Locate the cell with the specified text and output its [X, Y] center coordinate. 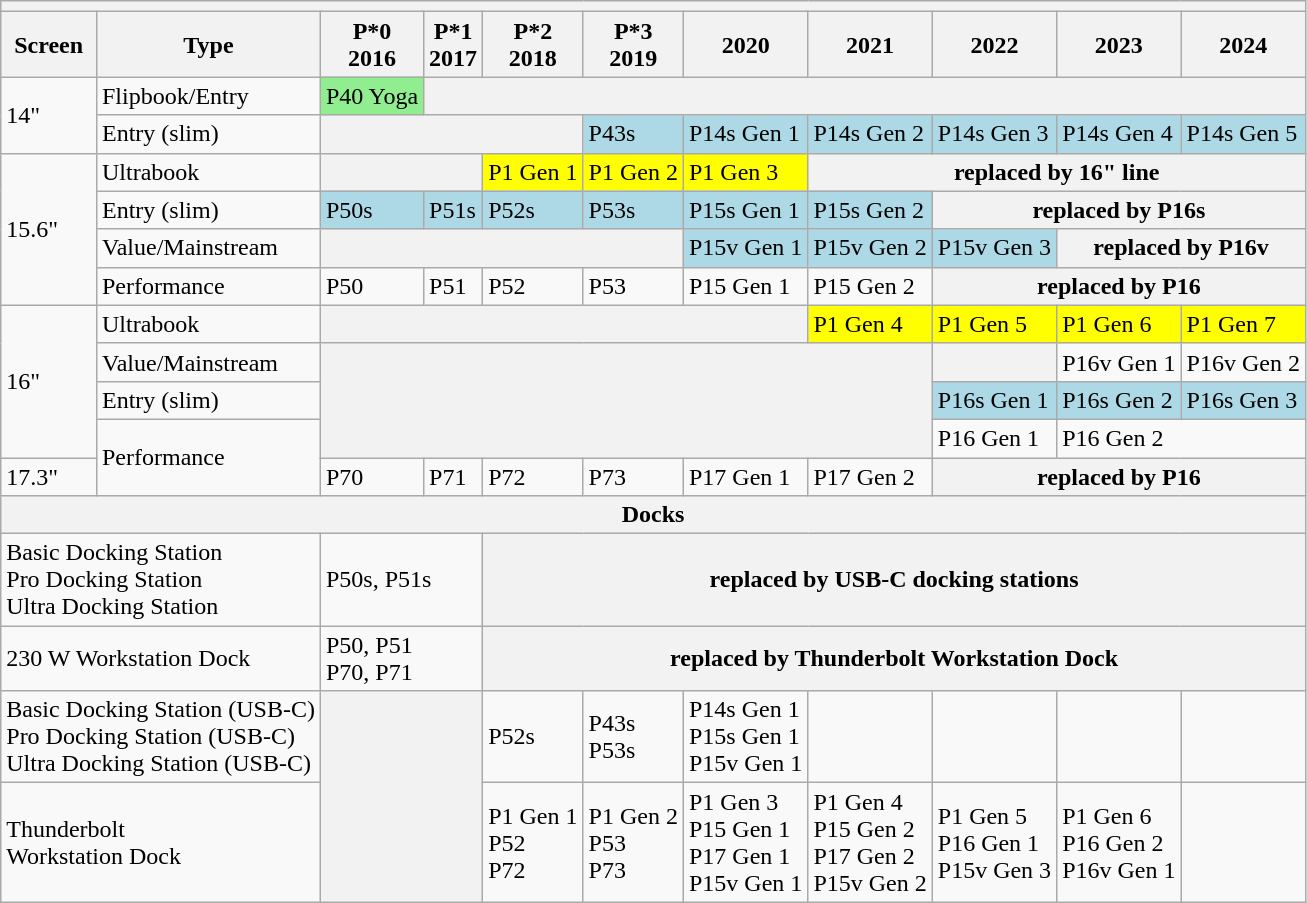
P17 Gen 2 [870, 477]
Basic Docking Station (USB-C)Pro Docking Station (USB-C)Ultra Docking Station (USB-C) [161, 737]
P16 Gen 2 [1182, 438]
P50, P51P70, P71 [401, 658]
P1 Gen 2P53P73 [633, 842]
P14s Gen 5 [1243, 134]
P15 Gen 2 [870, 286]
2022 [994, 44]
P1 Gen 1P52P72 [533, 842]
P15s Gen 2 [870, 210]
P15v Gen 1 [745, 248]
P16 Gen 1 [994, 438]
replaced by Thunderbolt Workstation Dock [894, 658]
P*12017 [454, 44]
P14s Gen 1 [745, 134]
P50s [372, 210]
P40 Yoga [372, 96]
16" [49, 381]
P16s Gen 3 [1243, 400]
P1 Gen 7 [1243, 324]
P15v Gen 2 [870, 248]
P72 [533, 477]
P15v Gen 3 [994, 248]
P16s Gen 2 [1119, 400]
15.6" [49, 229]
P*02016 [372, 44]
P14s Gen 2 [870, 134]
P1 Gen 6P16 Gen 2P16v Gen 1 [1119, 842]
Type [208, 44]
P53s [633, 210]
Docks [654, 515]
replaced by USB-C docking stations [894, 580]
P14s Gen 4 [1119, 134]
17.3" [49, 477]
230 W Workstation Dock [161, 658]
Screen [49, 44]
P1 Gen 6 [1119, 324]
P1 Gen 1 [533, 172]
P14s Gen 3 [994, 134]
P1 Gen 4P15 Gen 2P17 Gen 2P15v Gen 2 [870, 842]
P1 Gen 2 [633, 172]
ThunderboltWorkstation Dock [161, 842]
P50s, P51s [401, 580]
replaced by 16" line [1057, 172]
P70 [372, 477]
P*22018 [533, 44]
P52 [533, 286]
P43sP53s [633, 737]
P1 Gen 4 [870, 324]
P1 Gen 5P16 Gen 1P15v Gen 3 [994, 842]
P15 Gen 1 [745, 286]
P1 Gen 5 [994, 324]
2023 [1119, 44]
2021 [870, 44]
2020 [745, 44]
P*32019 [633, 44]
P15s Gen 1 [745, 210]
14" [49, 115]
P73 [633, 477]
P43s [633, 134]
P16s Gen 1 [994, 400]
Flipbook/Entry [208, 96]
P1 Gen 3P15 Gen 1P17 Gen 1P15v Gen 1 [745, 842]
P16v Gen 2 [1243, 362]
P51s [454, 210]
replaced by P16v [1182, 248]
P50 [372, 286]
P14s Gen 1P15s Gen 1P15v Gen 1 [745, 737]
P53 [633, 286]
replaced by P16s [1118, 210]
P1 Gen 3 [745, 172]
P17 Gen 1 [745, 477]
P16v Gen 1 [1119, 362]
P51 [454, 286]
P71 [454, 477]
2024 [1243, 44]
Basic Docking StationPro Docking StationUltra Docking Station [161, 580]
